Locate the cell with the specified text and output its (X, Y) center coordinate. 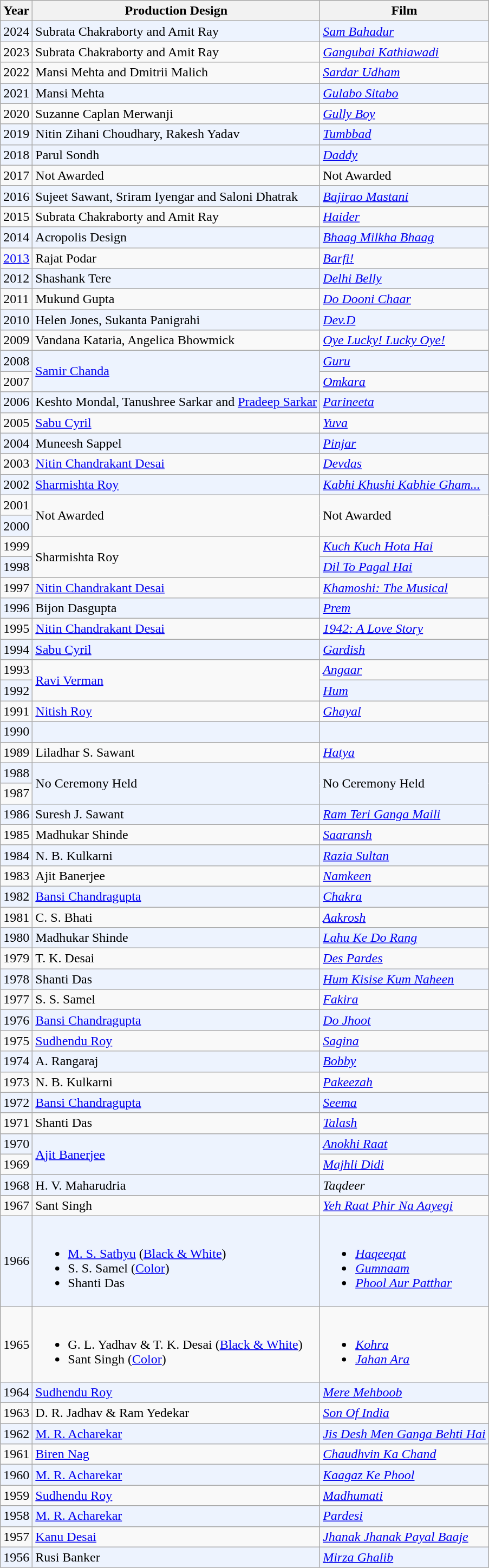
1982 (16, 896)
Prem (405, 608)
Gangubai Kathiawadi (405, 52)
Gulabo Sitabo (405, 93)
M. S. Sathyu (Black & White)S. S. Samel (Color)Shanti Das (177, 1261)
Bobby (405, 1061)
1996 (16, 608)
Jhanak Jhanak Payal Baaje (405, 1537)
Pakeezah (405, 1082)
Chakra (405, 896)
2006 (16, 402)
2022 (16, 73)
1975 (16, 1041)
1961 (16, 1454)
1981 (16, 917)
Shashank Tere (177, 279)
1958 (16, 1516)
1997 (16, 587)
1978 (16, 979)
Suresh J. Sawant (177, 814)
Saaransh (405, 835)
Kuch Kuch Hota Hai (405, 546)
Aakrosh (405, 917)
Year (16, 11)
1994 (16, 649)
Talash (405, 1123)
2024 (16, 31)
Mere Mehboob (405, 1393)
1964 (16, 1393)
1992 (16, 691)
Helen Jones, Sukanta Panigrahi (177, 320)
1991 (16, 711)
Hatya (405, 752)
1976 (16, 1020)
HaqeeqatGumnaamPhool Aur Patthar (405, 1261)
S. S. Samel (177, 1000)
Do Dooni Chaar (405, 299)
1962 (16, 1434)
Muneesh Sappel (177, 443)
2014 (16, 237)
1967 (16, 1205)
Samir Chanda (177, 371)
Bajirao Mastani (405, 196)
Haider (405, 216)
Bijon Dasgupta (177, 608)
Seema (405, 1103)
1998 (16, 567)
1999 (16, 546)
Sardar Udham (405, 73)
Namkeen (405, 876)
1986 (16, 814)
1995 (16, 629)
1969 (16, 1164)
Oye Lucky! Lucky Oye! (405, 340)
1959 (16, 1495)
D. R. Jadhav & Ram Yedekar (177, 1413)
1988 (16, 773)
Bhaag Milkha Bhaag (405, 237)
2023 (16, 52)
Madhumati (405, 1495)
Gully Boy (405, 114)
Des Pardes (405, 959)
Hum Kisise Kum Naheen (405, 979)
Nitish Roy (177, 711)
1985 (16, 835)
Pardesi (405, 1516)
C. S. Bhati (177, 917)
Sujeet Sawant, Sriram Iyengar and Saloni Dhatrak (177, 196)
Yuva (405, 423)
2003 (16, 464)
1957 (16, 1537)
Liladhar S. Sawant (177, 752)
Majhli Didi (405, 1164)
1968 (16, 1185)
Yeh Raat Phir Na Aayegi (405, 1205)
2013 (16, 258)
Tumbbad (405, 134)
1993 (16, 670)
2018 (16, 155)
Vandana Kataria, Angelica Bhowmick (177, 340)
1980 (16, 938)
Delhi Belly (405, 279)
Omkara (405, 382)
Mansi Mehta (177, 93)
Dil To Pagal Hai (405, 567)
Devdas (405, 464)
Do Jhoot (405, 1020)
2015 (16, 216)
Rajat Podar (177, 258)
Daddy (405, 155)
2020 (16, 114)
1971 (16, 1123)
2017 (16, 175)
Kanu Desai (177, 1537)
Biren Nag (177, 1454)
2005 (16, 423)
G. L. Yadhav & T. K. Desai (Black & White)Sant Singh (Color) (177, 1344)
Parineeta (405, 402)
1989 (16, 752)
1977 (16, 1000)
Ram Teri Ganga Maili (405, 814)
2021 (16, 93)
1966 (16, 1261)
Angaar (405, 670)
Taqdeer (405, 1185)
2010 (16, 320)
Parul Sondh (177, 155)
Sam Bahadur (405, 31)
Sagina (405, 1041)
Production Design (177, 11)
Kaagaz Ke Phool (405, 1475)
Son Of India (405, 1413)
1965 (16, 1344)
2012 (16, 279)
Sant Singh (177, 1205)
Dev.D (405, 320)
1970 (16, 1144)
1990 (16, 732)
Film (405, 11)
Barfi! (405, 258)
Chaudhvin Ka Chand (405, 1454)
2000 (16, 526)
1963 (16, 1413)
1972 (16, 1103)
Nitin Zihani Choudhary, Rakesh Yadav (177, 134)
Anokhi Raat (405, 1144)
2011 (16, 299)
2001 (16, 505)
Mansi Mehta and Dmitrii Malich (177, 73)
H. V. Maharudria (177, 1185)
Acropolis Design (177, 237)
Lahu Ke Do Rang (405, 938)
Suzanne Caplan Merwanji (177, 114)
Ghayal (405, 711)
1984 (16, 855)
1987 (16, 793)
Khamoshi: The Musical (405, 587)
2008 (16, 361)
Ravi Verman (177, 680)
Pinjar (405, 443)
1942: A Love Story (405, 629)
2007 (16, 382)
Mukund Gupta (177, 299)
1979 (16, 959)
1974 (16, 1061)
Hum (405, 691)
Guru (405, 361)
2016 (16, 196)
2019 (16, 134)
2002 (16, 484)
Jis Desh Men Ganga Behti Hai (405, 1434)
Mirza Ghalib (405, 1557)
T. K. Desai (177, 959)
Keshto Mondal, Tanushree Sarkar and Pradeep Sarkar (177, 402)
Fakira (405, 1000)
KohraJahan Ara (405, 1344)
A. Rangaraj (177, 1061)
1960 (16, 1475)
1983 (16, 876)
Rusi Banker (177, 1557)
2004 (16, 443)
2009 (16, 340)
Kabhi Khushi Kabhie Gham... (405, 484)
Razia Sultan (405, 855)
1973 (16, 1082)
Gardish (405, 649)
1956 (16, 1557)
